Identify which cell holds the provided text, then report its (X, Y) central coordinate. 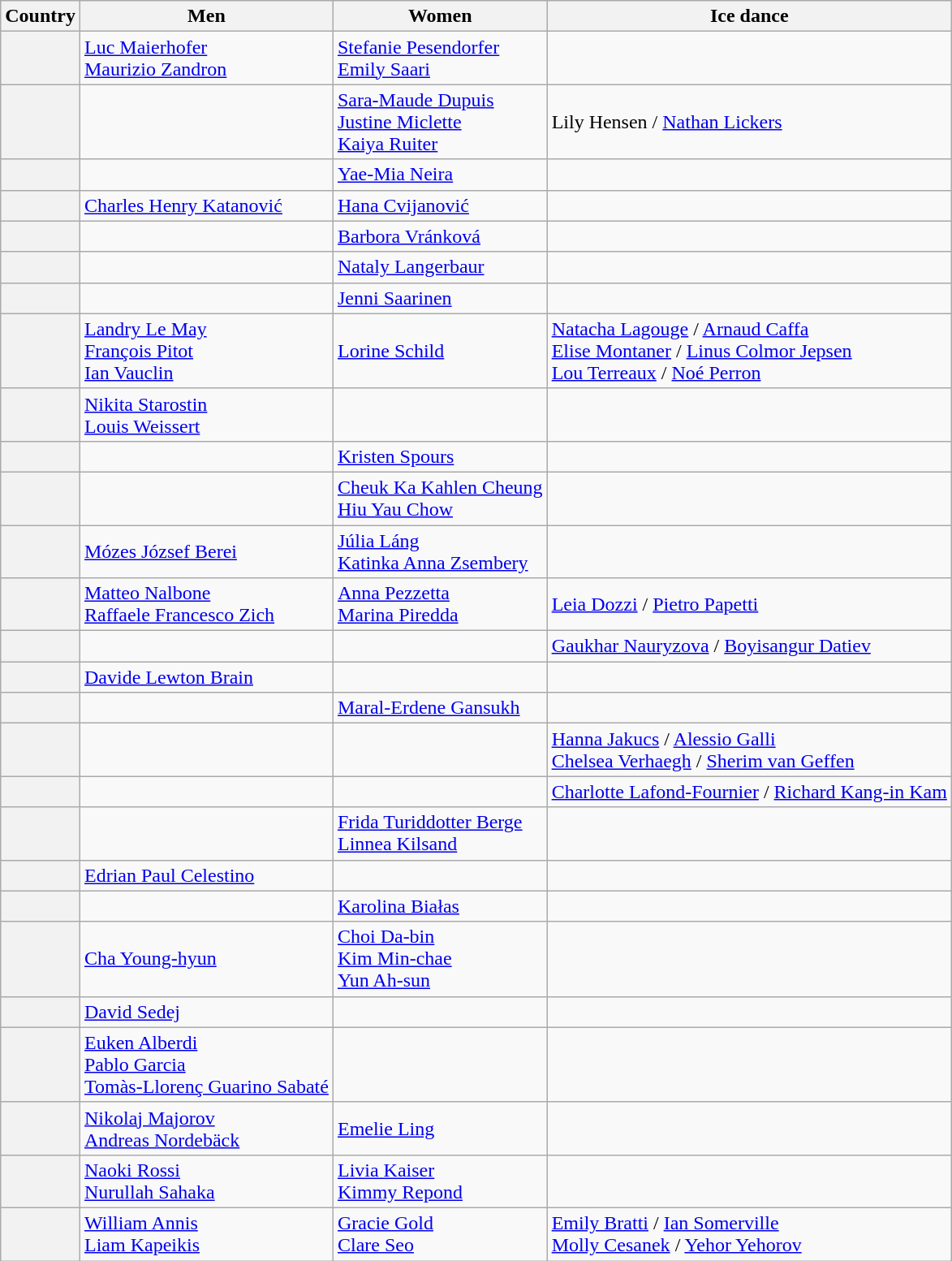
Lily Hensen / Nathan Lickers (749, 122)
Cheuk Ka Kahlen CheungHiu Yau Chow (440, 499)
Yae-Mia Neira (440, 175)
David Sedej (206, 1012)
Livia KaiserKimmy Repond (440, 1181)
Mózes József Berei (206, 551)
Charlotte Lafond-Fournier / Richard Kang-in Kam (749, 792)
Nikita StarostinLouis Weissert (206, 414)
Edrian Paul Celestino (206, 875)
Kristen Spours (440, 456)
Hana Cvijanović (440, 205)
Davide Lewton Brain (206, 677)
Anna PezzettaMarina Piredda (440, 604)
Emily Bratti / Ian SomervilleMolly Cesanek / Yehor Yehorov (749, 1234)
Karolina Białas (440, 906)
Matteo NalboneRaffaele Francesco Zich (206, 604)
Maral-Erdene Gansukh (440, 708)
Sara-Maude DupuisJustine MicletteKaiya Ruiter (440, 122)
Men (206, 16)
Frida Turiddotter BergeLinnea Kilsand (440, 833)
Júlia LángKatinka Anna Zsembery (440, 551)
Choi Da-binKim Min-chaeYun Ah-sun (440, 959)
Leia Dozzi / Pietro Papetti (749, 604)
Stefanie PesendorferEmily Saari (440, 58)
Hanna Jakucs / Alessio GalliChelsea Verhaegh / Sherim van Geffen (749, 750)
Women (440, 16)
Charles Henry Katanović (206, 205)
Gracie GoldClare Seo (440, 1234)
Luc MaierhoferMaurizio Zandron (206, 58)
Gaukhar Nauryzova / Boyisangur Datiev (749, 646)
Naoki RossiNurullah Sahaka (206, 1181)
Lorine Schild (440, 351)
Euken AlberdiPablo GarciaTomàs-Llorenç Guarino Sabaté (206, 1065)
Cha Young-hyun (206, 959)
Emelie Ling (440, 1129)
Natacha Lagouge / Arnaud CaffaElise Montaner / Linus Colmor JepsenLou Terreaux / Noé Perron (749, 351)
Landry Le MayFrançois PitotIan Vauclin (206, 351)
William AnnisLiam Kapeikis (206, 1234)
Nikolaj MajorovAndreas Nordebäck (206, 1129)
Barbora Vránková (440, 236)
Nataly Langerbaur (440, 267)
Ice dance (749, 16)
Country (41, 16)
Jenni Saarinen (440, 298)
